Determine the [X, Y] coordinate at the center of the cell enclosing the given text.  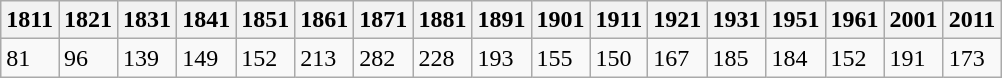
1821 [88, 20]
193 [502, 58]
1911 [619, 20]
155 [560, 58]
184 [796, 58]
1811 [30, 20]
1831 [148, 20]
2001 [914, 20]
1931 [736, 20]
228 [442, 58]
282 [384, 58]
150 [619, 58]
1961 [854, 20]
185 [736, 58]
1841 [206, 20]
2011 [972, 20]
1861 [324, 20]
213 [324, 58]
1951 [796, 20]
81 [30, 58]
1851 [266, 20]
167 [678, 58]
149 [206, 58]
1921 [678, 20]
1901 [560, 20]
1871 [384, 20]
173 [972, 58]
1891 [502, 20]
1881 [442, 20]
96 [88, 58]
139 [148, 58]
191 [914, 58]
